Detect which cell encompasses the target text, then output its [X, Y] center coordinate. 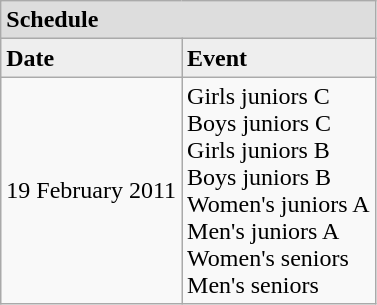
Schedule [188, 20]
Girls juniors CBoys juniors CGirls juniors BBoys juniors BWomen's juniors AMen's juniors AWomen's seniorsMen's seniors [278, 190]
Event [278, 58]
19 February 2011 [92, 190]
Date [92, 58]
